Output the (X, Y) coordinate of the center of the cell containing the given text.  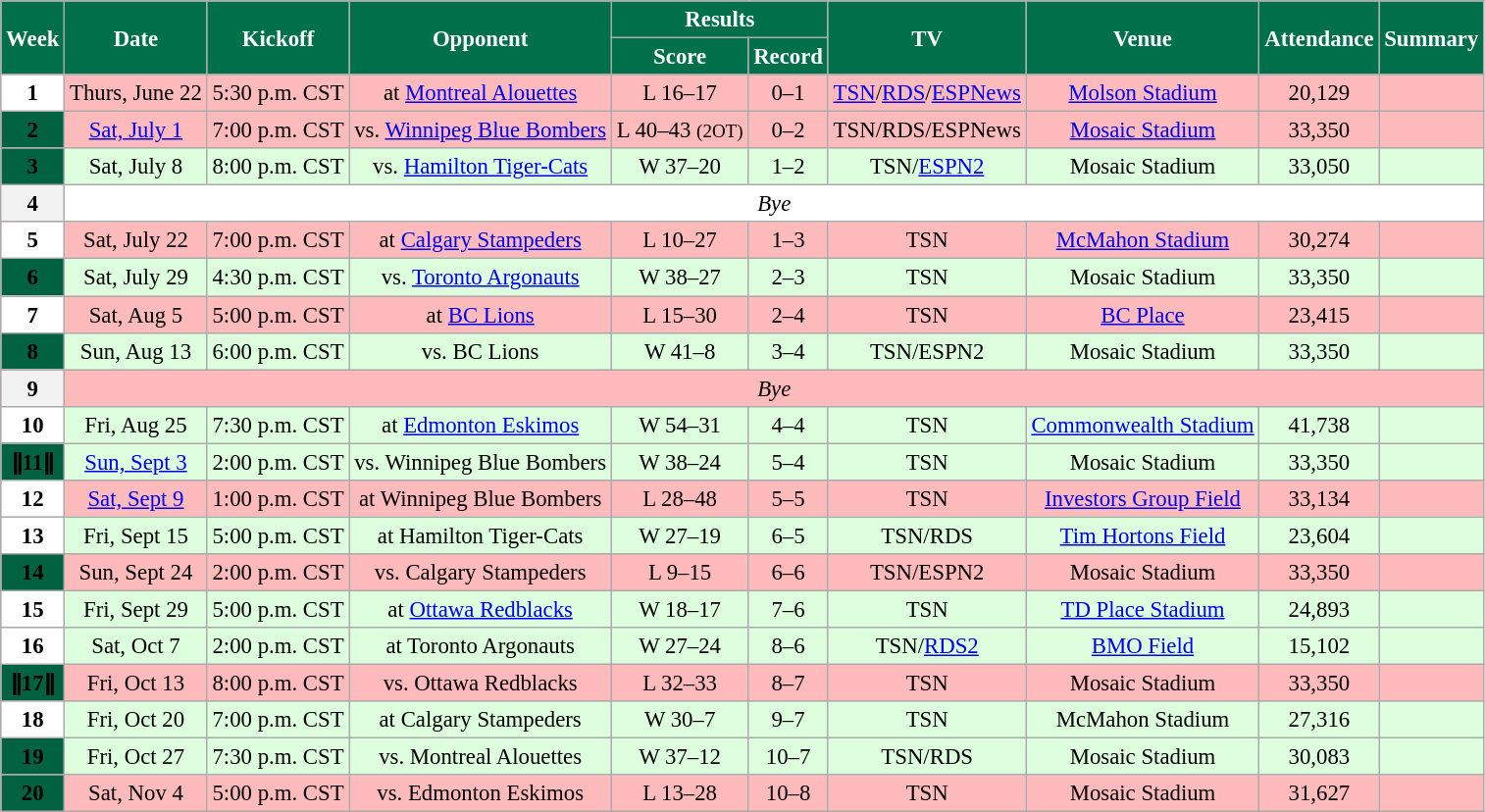
Sat, July 1 (135, 130)
BC Place (1143, 315)
4:30 p.m. CST (279, 278)
L 9–15 (679, 573)
vs. Edmonton Eskimos (481, 793)
vs. Calgary Stampeders (481, 573)
Score (679, 57)
ǁ17ǁ (33, 684)
BMO Field (1143, 646)
15 (33, 609)
Sat, Oct 7 (135, 646)
at Hamilton Tiger-Cats (481, 535)
Molson Stadium (1143, 93)
5–4 (789, 462)
2–3 (789, 278)
TD Place Stadium (1143, 609)
W 37–12 (679, 757)
3–4 (789, 351)
14 (33, 573)
12 (33, 499)
6:00 p.m. CST (279, 351)
at Winnipeg Blue Bombers (481, 499)
TV (927, 37)
Fri, Sept 29 (135, 609)
Sat, July 29 (135, 278)
5:30 p.m. CST (279, 93)
2 (33, 130)
Sat, Sept 9 (135, 499)
27,316 (1319, 720)
15,102 (1319, 646)
vs. Hamilton Tiger-Cats (481, 167)
41,738 (1319, 425)
W 27–19 (679, 535)
Fri, Oct 27 (135, 757)
6–5 (789, 535)
Fri, Sept 15 (135, 535)
Fri, Oct 13 (135, 684)
20,129 (1319, 93)
Venue (1143, 37)
at Ottawa Redblacks (481, 609)
9 (33, 388)
TSN/RDS2 (927, 646)
Attendance (1319, 37)
10–7 (789, 757)
5 (33, 240)
1 (33, 93)
7–6 (789, 609)
vs. Ottawa Redblacks (481, 684)
0–2 (789, 130)
8–6 (789, 646)
vs. Toronto Argonauts (481, 278)
Sat, Nov 4 (135, 793)
at Toronto Argonauts (481, 646)
L 40–43 (2OT) (679, 130)
L 16–17 (679, 93)
Sat, July 8 (135, 167)
4–4 (789, 425)
Record (789, 57)
1–2 (789, 167)
L 13–28 (679, 793)
vs. Montreal Alouettes (481, 757)
Commonwealth Stadium (1143, 425)
Fri, Oct 20 (135, 720)
Sun, Sept 24 (135, 573)
ǁ11ǁ (33, 462)
30,083 (1319, 757)
16 (33, 646)
L 32–33 (679, 684)
W 38–24 (679, 462)
33,050 (1319, 167)
3 (33, 167)
1–3 (789, 240)
10 (33, 425)
Thurs, June 22 (135, 93)
L 15–30 (679, 315)
W 54–31 (679, 425)
1:00 p.m. CST (279, 499)
L 10–27 (679, 240)
Date (135, 37)
at Edmonton Eskimos (481, 425)
Sun, Sept 3 (135, 462)
Investors Group Field (1143, 499)
Week (33, 37)
L 28–48 (679, 499)
10–8 (789, 793)
9–7 (789, 720)
W 38–27 (679, 278)
7 (33, 315)
Results (720, 20)
W 41–8 (679, 351)
Kickoff (279, 37)
W 18–17 (679, 609)
8 (33, 351)
W 27–24 (679, 646)
Summary (1432, 37)
18 (33, 720)
33,134 (1319, 499)
6 (33, 278)
vs. BC Lions (481, 351)
8–7 (789, 684)
at BC Lions (481, 315)
13 (33, 535)
31,627 (1319, 793)
0–1 (789, 93)
23,604 (1319, 535)
Sat, July 22 (135, 240)
23,415 (1319, 315)
at Montreal Alouettes (481, 93)
4 (33, 204)
20 (33, 793)
W 37–20 (679, 167)
6–6 (789, 573)
30,274 (1319, 240)
W 30–7 (679, 720)
Tim Hortons Field (1143, 535)
24,893 (1319, 609)
2–4 (789, 315)
19 (33, 757)
Fri, Aug 25 (135, 425)
Sat, Aug 5 (135, 315)
Opponent (481, 37)
5–5 (789, 499)
Sun, Aug 13 (135, 351)
